Locate the cell with the specified text and output its (X, Y) center coordinate. 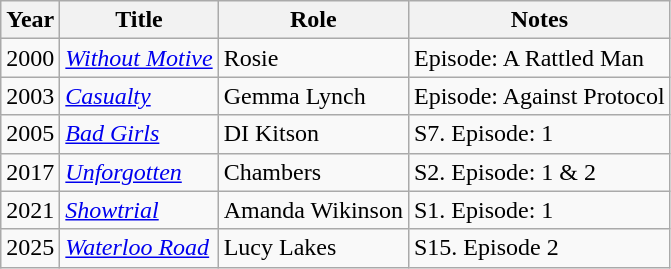
Amanda Wikinson (313, 210)
2021 (30, 210)
Unforgotten (139, 172)
2000 (30, 58)
DI Kitson (313, 134)
2003 (30, 96)
Notes (539, 20)
2025 (30, 248)
Showtrial (139, 210)
Bad Girls (139, 134)
S7. Episode: 1 (539, 134)
S2. Episode: 1 & 2 (539, 172)
Rosie (313, 58)
S1. Episode: 1 (539, 210)
Title (139, 20)
Lucy Lakes (313, 248)
Year (30, 20)
Casualty (139, 96)
Without Motive (139, 58)
2005 (30, 134)
Role (313, 20)
Episode: A Rattled Man (539, 58)
Episode: Against Protocol (539, 96)
S15. Episode 2 (539, 248)
2017 (30, 172)
Waterloo Road (139, 248)
Gemma Lynch (313, 96)
Chambers (313, 172)
